Find where the given text appears and provide that cell's center as [x, y] coordinate. 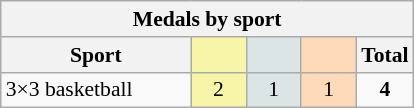
Sport [96, 55]
Medals by sport [208, 19]
2 [218, 90]
3×3 basketball [96, 90]
Total [384, 55]
4 [384, 90]
